Extract the [x, y] coordinate from the center of the cell holding the provided text.  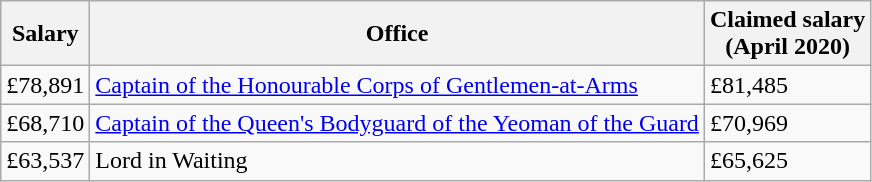
Lord in Waiting [398, 161]
£65,625 [787, 161]
£63,537 [46, 161]
Captain of the Queen's Bodyguard of the Yeoman of the Guard [398, 123]
£81,485 [787, 85]
Office [398, 34]
£78,891 [46, 85]
£68,710 [46, 123]
Claimed salary(April 2020) [787, 34]
£70,969 [787, 123]
Captain of the Honourable Corps of Gentlemen-at-Arms [398, 85]
Salary [46, 34]
